Provide the [X, Y] coordinate of the cell's center where the given text is located.  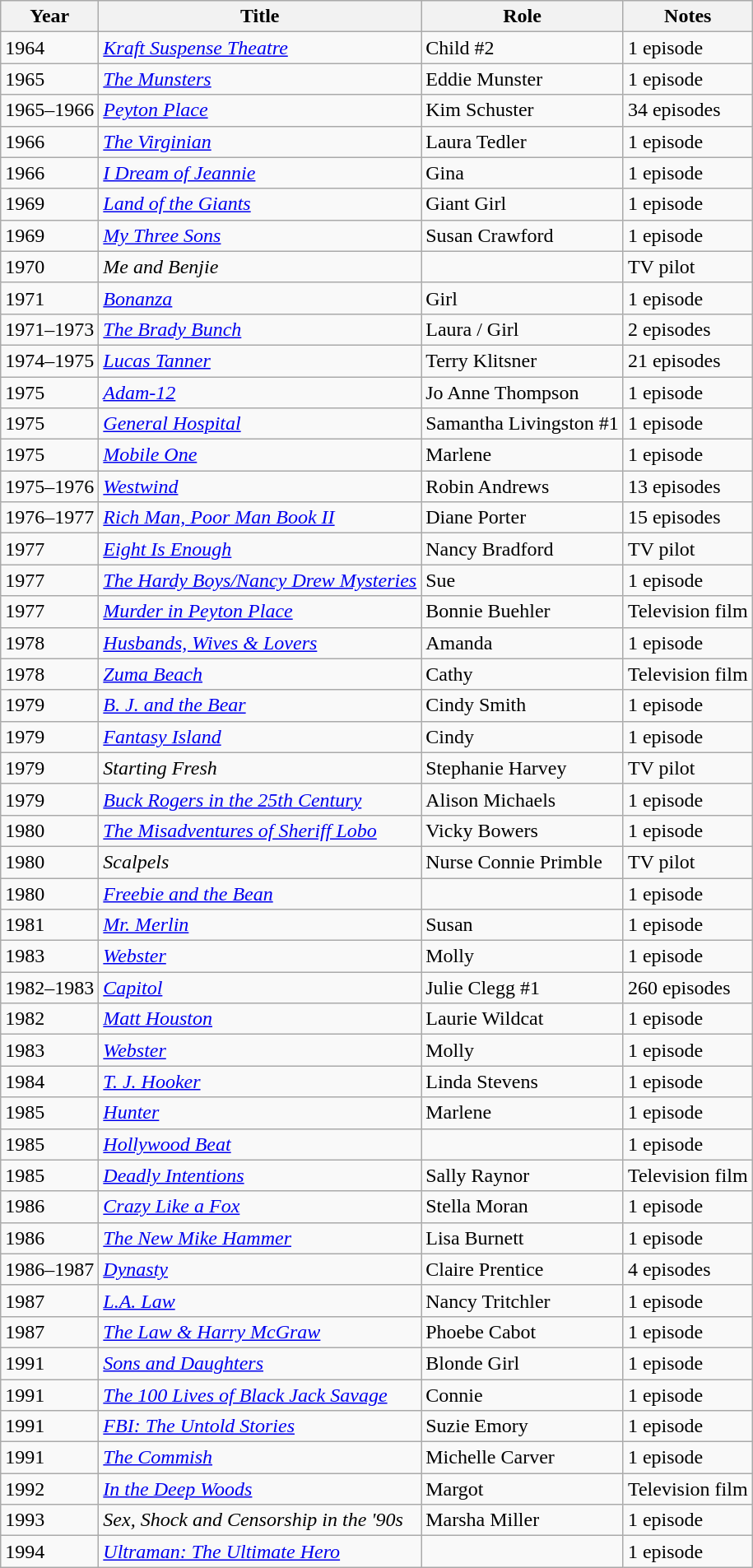
1981 [49, 925]
The Law & Harry McGraw [260, 1332]
Crazy Like a Fox [260, 1207]
General Hospital [260, 424]
The Virginian [260, 142]
1971 [49, 298]
The Brady Bunch [260, 329]
Bonanza [260, 298]
FBI: The Untold Stories [260, 1426]
Role [523, 16]
4 episodes [688, 1269]
Nurse Connie Primble [523, 862]
Nancy Bradford [523, 549]
Me and Benjie [260, 267]
1970 [49, 267]
Michelle Carver [523, 1458]
Giant Girl [523, 204]
Margot [523, 1489]
Scalpels [260, 862]
Phoebe Cabot [523, 1332]
260 episodes [688, 988]
Cindy [523, 737]
Land of the Giants [260, 204]
Adam-12 [260, 393]
L.A. Law [260, 1300]
Amanda [523, 643]
Alison Michaels [523, 799]
Westwind [260, 486]
Hunter [260, 1113]
Suzie Emory [523, 1426]
Bonnie Buehler [523, 612]
Fantasy Island [260, 737]
Sue [523, 580]
The Misadventures of Sheriff Lobo [260, 831]
Diane Porter [523, 518]
Cathy [523, 674]
15 episodes [688, 518]
Blonde Girl [523, 1363]
Susan Crawford [523, 235]
Samantha Livingston #1 [523, 424]
Rich Man, Poor Man Book II [260, 518]
Starting Fresh [260, 768]
1974–1975 [49, 361]
Notes [688, 16]
1984 [49, 1082]
Nancy Tritchler [523, 1300]
Title [260, 16]
Laura / Girl [523, 329]
Robin Andrews [523, 486]
I Dream of Jeannie [260, 173]
1976–1977 [49, 518]
Julie Clegg #1 [523, 988]
Eddie Munster [523, 79]
Laura Tedler [523, 142]
Buck Rogers in the 25th Century [260, 799]
In the Deep Woods [260, 1489]
The 100 Lives of Black Jack Savage [260, 1395]
Girl [523, 298]
Claire Prentice [523, 1269]
1975–1976 [49, 486]
Peyton Place [260, 110]
Susan [523, 925]
1993 [49, 1520]
Ultraman: The Ultimate Hero [260, 1552]
1965–1966 [49, 110]
Capitol [260, 988]
Husbands, Wives & Lovers [260, 643]
1994 [49, 1552]
Lucas Tanner [260, 361]
The Munsters [260, 79]
Marsha Miller [523, 1520]
1986–1987 [49, 1269]
Laurie Wildcat [523, 1019]
Zuma Beach [260, 674]
Kraft Suspense Theatre [260, 48]
2 episodes [688, 329]
21 episodes [688, 361]
1971–1973 [49, 329]
My Three Sons [260, 235]
1992 [49, 1489]
1982–1983 [49, 988]
Dynasty [260, 1269]
1964 [49, 48]
Matt Houston [260, 1019]
Freebie and the Bean [260, 893]
Lisa Burnett [523, 1238]
T. J. Hooker [260, 1082]
Vicky Bowers [523, 831]
The Commish [260, 1458]
The New Mike Hammer [260, 1238]
Cindy Smith [523, 705]
Year [49, 16]
Connie [523, 1395]
Jo Anne Thompson [523, 393]
1982 [49, 1019]
Sex, Shock and Censorship in the '90s [260, 1520]
Eight Is Enough [260, 549]
Stella Moran [523, 1207]
B. J. and the Bear [260, 705]
Child #2 [523, 48]
13 episodes [688, 486]
1965 [49, 79]
Stephanie Harvey [523, 768]
Gina [523, 173]
Kim Schuster [523, 110]
Sally Raynor [523, 1175]
Linda Stevens [523, 1082]
34 episodes [688, 110]
Mobile One [260, 455]
The Hardy Boys/Nancy Drew Mysteries [260, 580]
Murder in Peyton Place [260, 612]
Mr. Merlin [260, 925]
Sons and Daughters [260, 1363]
Deadly Intentions [260, 1175]
Hollywood Beat [260, 1144]
Terry Klitsner [523, 361]
